Identify which cell holds the provided text, then report its (x, y) central coordinate. 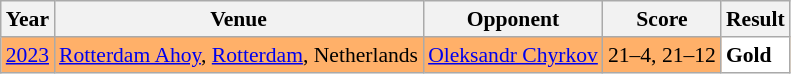
2023 (28, 55)
Result (756, 19)
Score (662, 19)
Venue (238, 19)
Opponent (513, 19)
Oleksandr Chyrkov (513, 55)
Year (28, 19)
21–4, 21–12 (662, 55)
Gold (756, 55)
Rotterdam Ahoy, Rotterdam, Netherlands (238, 55)
